Scan for the cell matching the given text and deliver its [x, y] coordinate at center. 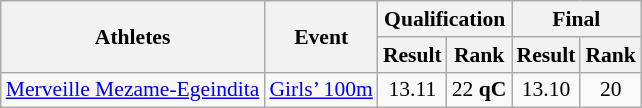
20 [610, 90]
Girls’ 100m [320, 90]
Merveille Mezame-Egeindita [133, 90]
Qualification [445, 19]
13.11 [412, 90]
13.10 [546, 90]
Athletes [133, 36]
Final [576, 19]
22 qC [480, 90]
Event [320, 36]
